Locate the cell with the specified text and output its (X, Y) center coordinate. 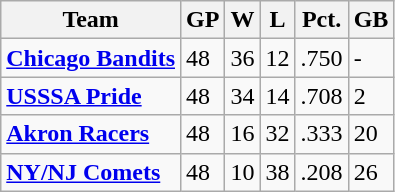
Chicago Bandits (91, 58)
Team (91, 20)
GB (371, 20)
.333 (322, 134)
12 (278, 58)
34 (242, 96)
16 (242, 134)
NY/NJ Comets (91, 172)
Pct. (322, 20)
- (371, 58)
10 (242, 172)
L (278, 20)
.750 (322, 58)
USSSA Pride (91, 96)
.208 (322, 172)
14 (278, 96)
GP (203, 20)
Akron Racers (91, 134)
38 (278, 172)
26 (371, 172)
2 (371, 96)
32 (278, 134)
20 (371, 134)
.708 (322, 96)
W (242, 20)
36 (242, 58)
